Pinpoint the cell where the given text exists, returning its (X, Y) midpoint coordinate. 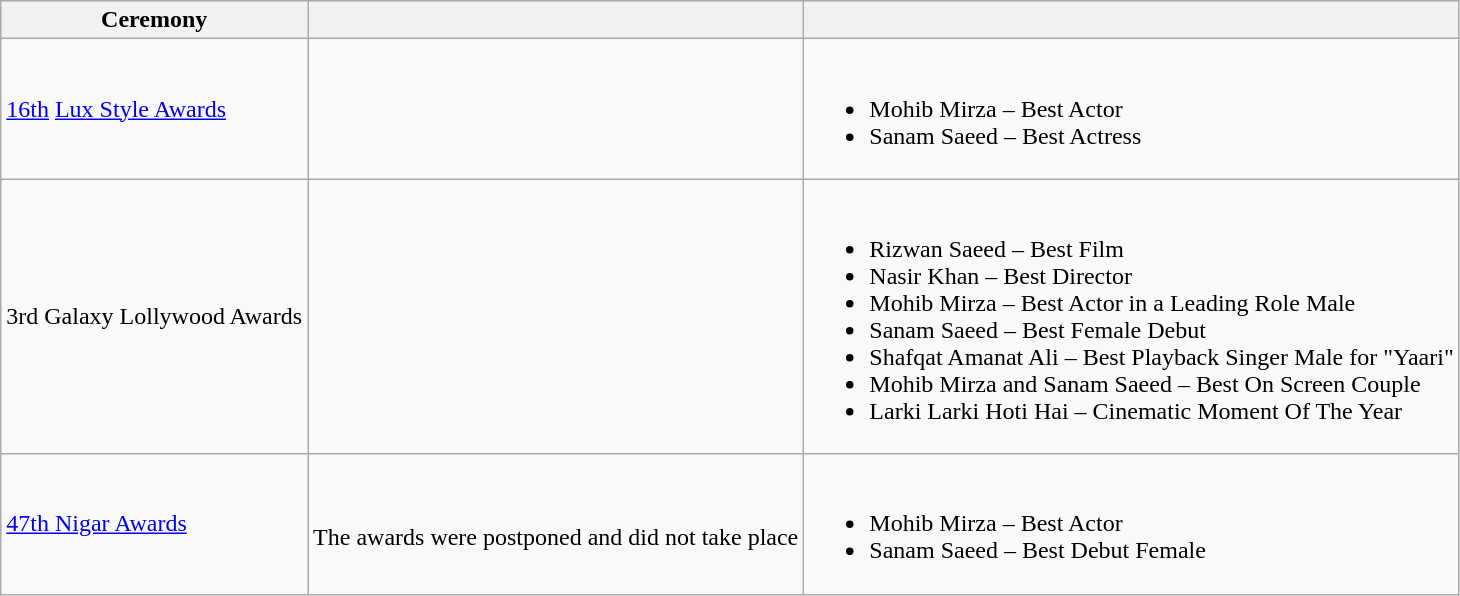
Mohib Mirza – Best ActorSanam Saeed – Best Actress (1132, 109)
Mohib Mirza – Best ActorSanam Saeed – Best Debut Female (1132, 524)
Ceremony (154, 20)
16th Lux Style Awards (154, 109)
The awards were postponed and did not take place (556, 524)
47th Nigar Awards (154, 524)
3rd Galaxy Lollywood Awards (154, 316)
